Output the (x, y) coordinate of the center of the cell containing the given text.  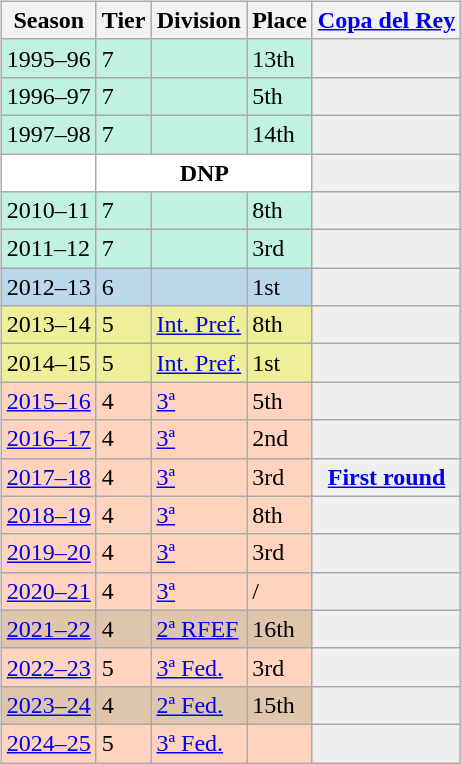
2ª Fed. (199, 705)
16th (280, 629)
Copa del Rey (386, 20)
2ª RFEF (199, 629)
2010–11 (48, 211)
1997–98 (48, 134)
/ (280, 591)
First round (386, 477)
2016–17 (48, 439)
2017–18 (48, 477)
2011–12 (48, 249)
Season (48, 20)
2013–14 (48, 325)
Division (199, 20)
1996–97 (48, 96)
2023–24 (48, 705)
2019–20 (48, 553)
2018–19 (48, 515)
2nd (280, 439)
1995–96 (48, 58)
Tier (124, 20)
6 (124, 287)
Place (280, 20)
14th (280, 134)
2012–13 (48, 287)
2020–21 (48, 591)
2021–22 (48, 629)
2014–15 (48, 363)
2024–25 (48, 743)
2015–16 (48, 401)
15th (280, 705)
2022–23 (48, 667)
DNP (204, 173)
13th (280, 58)
